Capture the cell that displays the provided text and extract its [X, Y] central coordinate. 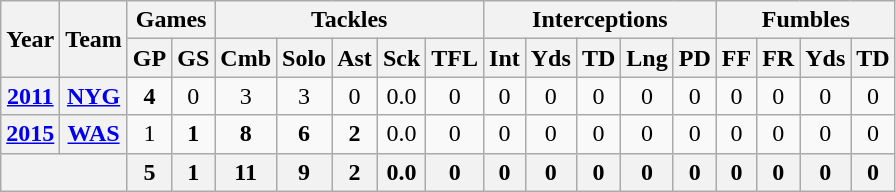
PD [694, 58]
8 [246, 134]
Team [94, 39]
Tackles [350, 20]
Interceptions [600, 20]
TFL [455, 58]
GS [194, 58]
WAS [94, 134]
Year [30, 39]
GP [149, 58]
Cmb [246, 58]
Int [505, 58]
2015 [30, 134]
Lng [647, 58]
FR [778, 58]
11 [246, 172]
9 [304, 172]
Fumbles [806, 20]
6 [304, 134]
FF [736, 58]
2011 [30, 96]
Games [170, 20]
5 [149, 172]
4 [149, 96]
Solo [304, 58]
Ast [355, 58]
NYG [94, 96]
Sck [401, 58]
